Search for the cell housing the specified text and yield its (x, y) center coordinate. 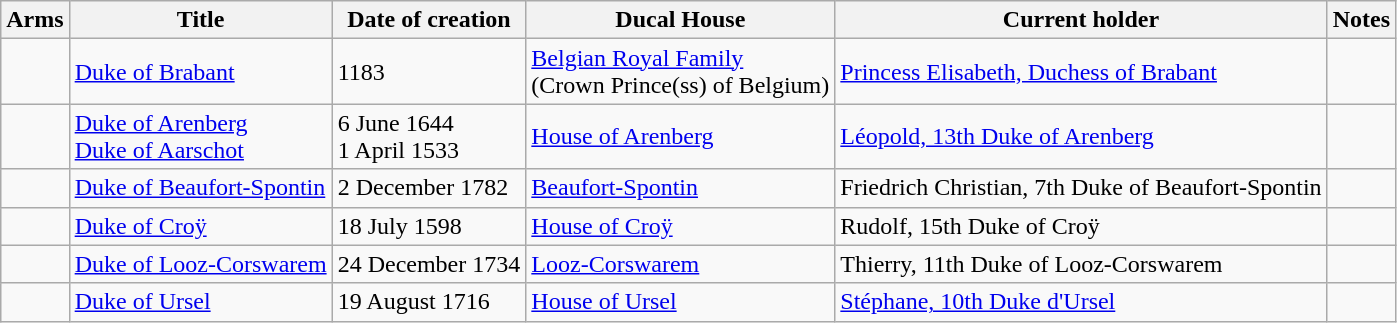
Current holder (1081, 20)
Duke of Brabant (200, 72)
Duke of Looz-Corswarem (200, 264)
Duke of Beaufort-Spontin (200, 188)
Date of creation (429, 20)
House of Croÿ (680, 226)
1183 (429, 72)
Arms (35, 20)
Stéphane, 10th Duke d'Ursel (1081, 302)
Rudolf, 15th Duke of Croÿ (1081, 226)
Looz-Corswarem (680, 264)
Duke of Croÿ (200, 226)
6 June 16441 April 1533 (429, 136)
House of Ursel (680, 302)
18 July 1598 (429, 226)
Friedrich Christian, 7th Duke of Beaufort-Spontin (1081, 188)
Belgian Royal Family(Crown Prince(ss) of Belgium) (680, 72)
Thierry, 11th Duke of Looz-Corswarem (1081, 264)
Beaufort-Spontin (680, 188)
House of Arenberg (680, 136)
Duke of Ursel (200, 302)
2 December 1782 (429, 188)
Duke of ArenbergDuke of Aarschot (200, 136)
Title (200, 20)
24 December 1734 (429, 264)
Ducal House (680, 20)
19 August 1716 (429, 302)
Princess Elisabeth, Duchess of Brabant (1081, 72)
Léopold, 13th Duke of Arenberg (1081, 136)
Notes (1361, 20)
